Return the (X, Y) coordinate for the center point of the cell that contains the specified text.  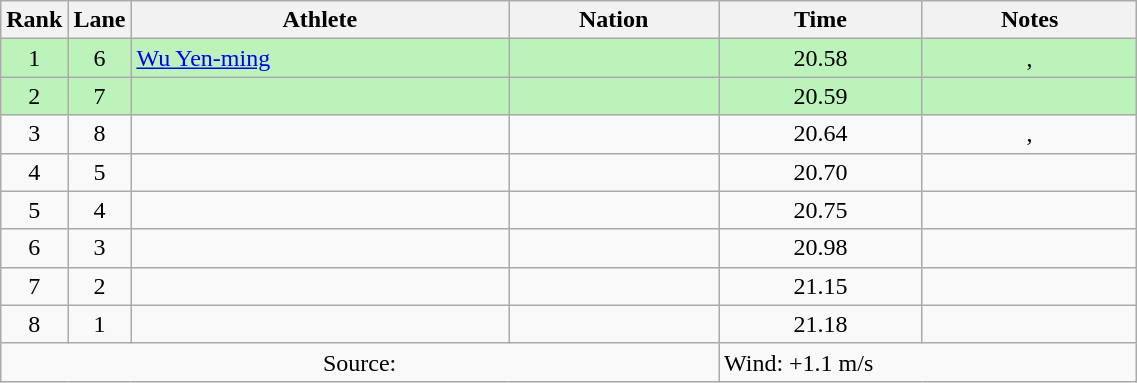
Athlete (320, 20)
21.15 (820, 286)
Nation (614, 20)
21.18 (820, 324)
Wu Yen-ming (320, 58)
Source: (360, 362)
20.64 (820, 134)
Time (820, 20)
20.58 (820, 58)
20.59 (820, 96)
20.98 (820, 248)
Notes (1029, 20)
Wind: +1.1 m/s (927, 362)
Rank (34, 20)
20.75 (820, 210)
20.70 (820, 172)
Lane (100, 20)
